Detect which cell encompasses the target text, then output its [x, y] center coordinate. 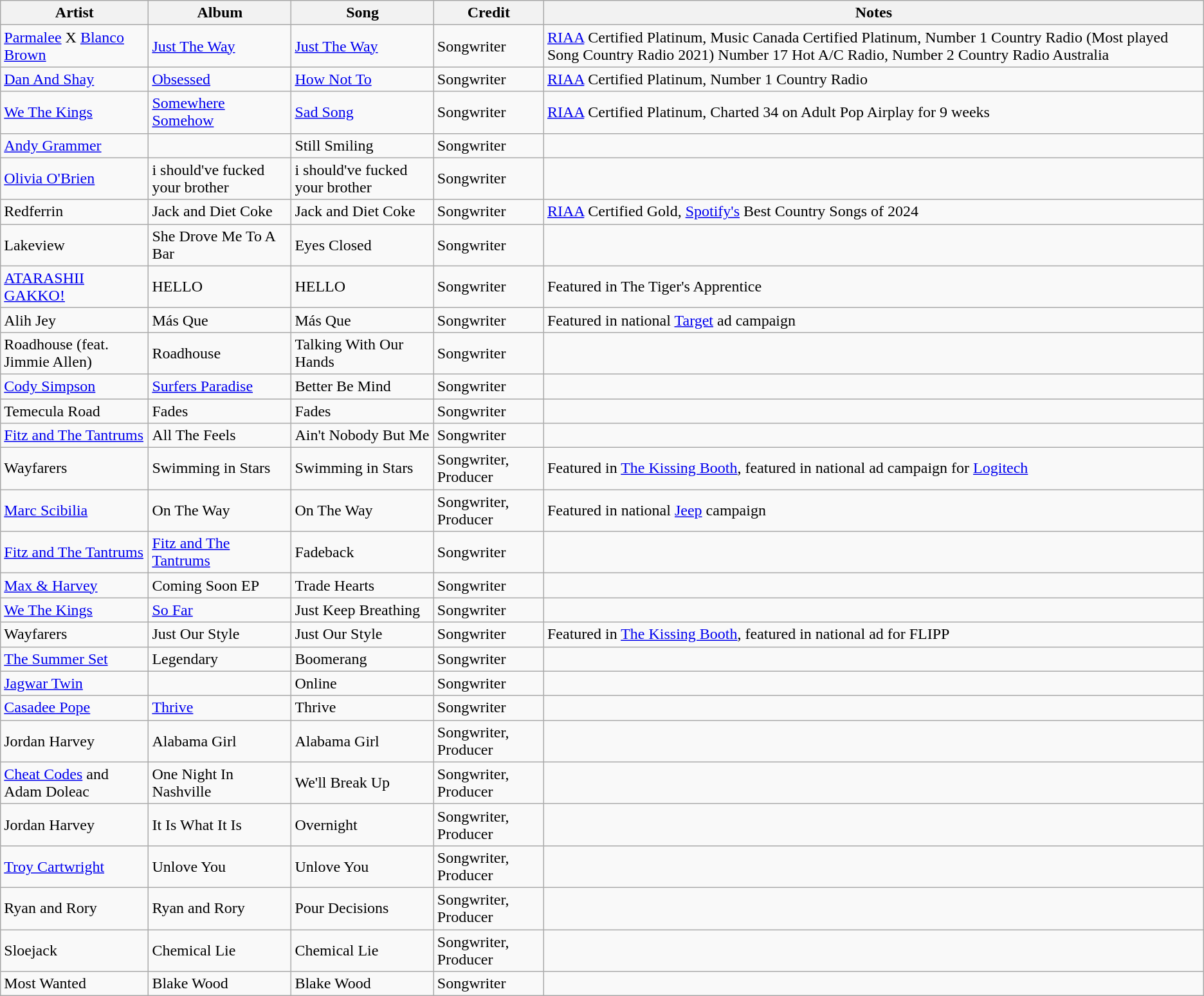
Album [220, 13]
So Far [220, 610]
Sad Song [363, 112]
Just Keep Breathing [363, 610]
Ain't Nobody But Me [363, 436]
Somewhere Somehow [220, 112]
Notes [873, 13]
Featured in national Jeep campaign [873, 511]
Artist [75, 13]
Trade Hearts [363, 586]
Parmalee X Blanco Brown [75, 46]
She Drove Me To A Bar [220, 244]
We'll Break Up [363, 782]
Boomerang [363, 659]
Sloejack [75, 950]
How Not To [363, 79]
Still Smiling [363, 145]
It Is What It Is [220, 825]
Fadeback [363, 552]
Cody Simpson [75, 386]
Pour Decisions [363, 908]
ATARASHII GAKKO! [75, 287]
RIAA Certified Platinum, Charted 34 on Adult Pop Airplay for 9 weeks [873, 112]
Overnight [363, 825]
Lakeview [75, 244]
Song [363, 13]
Coming Soon EP [220, 586]
Andy Grammer [75, 145]
Legendary [220, 659]
Cheat Codes and Adam Doleac [75, 782]
Most Wanted [75, 984]
One Night In Nashville [220, 782]
Featured in The Kissing Booth, featured in national ad for FLIPP [873, 634]
RIAA Certified Gold, Spotify's Best Country Songs of 2024 [873, 212]
Featured in national Target ad campaign [873, 320]
Troy Cartwright [75, 866]
Temecula Road [75, 411]
Credit [489, 13]
Marc Scibilia [75, 511]
Jagwar Twin [75, 683]
Roadhouse (feat. Jimmie Allen) [75, 353]
Casadee Pope [75, 708]
The Summer Set [75, 659]
Obsessed [220, 79]
Better Be Mind [363, 386]
All The Feels [220, 436]
Alih Jey [75, 320]
Redferrin [75, 212]
Featured in The Kissing Booth, featured in national ad campaign for Logitech [873, 468]
Dan And Shay [75, 79]
Roadhouse [220, 353]
Surfers Paradise [220, 386]
Olivia O'Brien [75, 179]
Max & Harvey [75, 586]
Talking With Our Hands [363, 353]
RIAA Certified Platinum, Number 1 Country Radio [873, 79]
Online [363, 683]
Eyes Closed [363, 244]
Featured in The Tiger's Apprentice [873, 287]
